Return the (x, y) coordinate for the center point of the cell that contains the specified text.  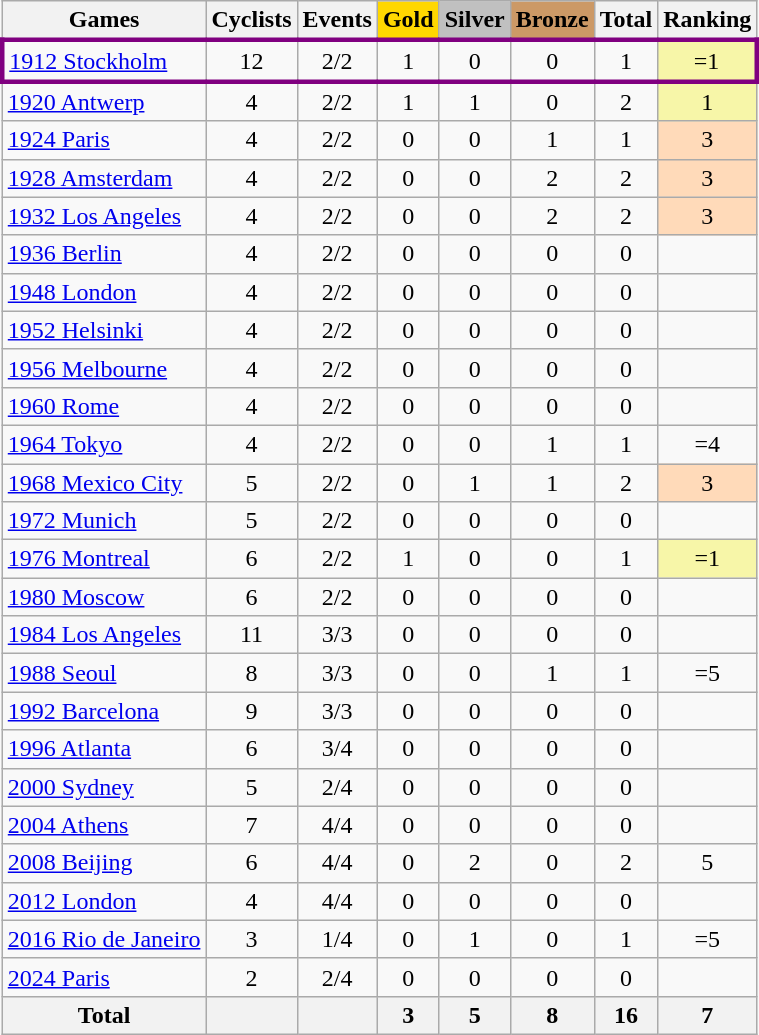
1928 Amsterdam (104, 178)
Ranking (708, 21)
1920 Antwerp (104, 101)
2012 London (104, 901)
=4 (708, 444)
1972 Munich (104, 521)
2008 Beijing (104, 863)
1992 Barcelona (104, 711)
2004 Athens (104, 825)
2016 Rio de Janeiro (104, 939)
1932 Los Angeles (104, 216)
1964 Tokyo (104, 444)
Events (337, 21)
1968 Mexico City (104, 483)
1976 Montreal (104, 559)
1956 Melbourne (104, 368)
1936 Berlin (104, 254)
1980 Moscow (104, 597)
1948 London (104, 292)
2000 Sydney (104, 787)
Cyclists (252, 21)
11 (252, 635)
Silver (474, 21)
1952 Helsinki (104, 330)
Bronze (552, 21)
12 (252, 60)
9 (252, 711)
Gold (408, 21)
Games (104, 21)
1984 Los Angeles (104, 635)
1996 Atlanta (104, 749)
16 (626, 1015)
2024 Paris (104, 977)
3/4 (337, 749)
1912 Stockholm (104, 60)
1988 Seoul (104, 673)
1924 Paris (104, 140)
1960 Rome (104, 406)
1/4 (337, 939)
